Return the (x, y) coordinate for the center point of the cell that contains the specified text.  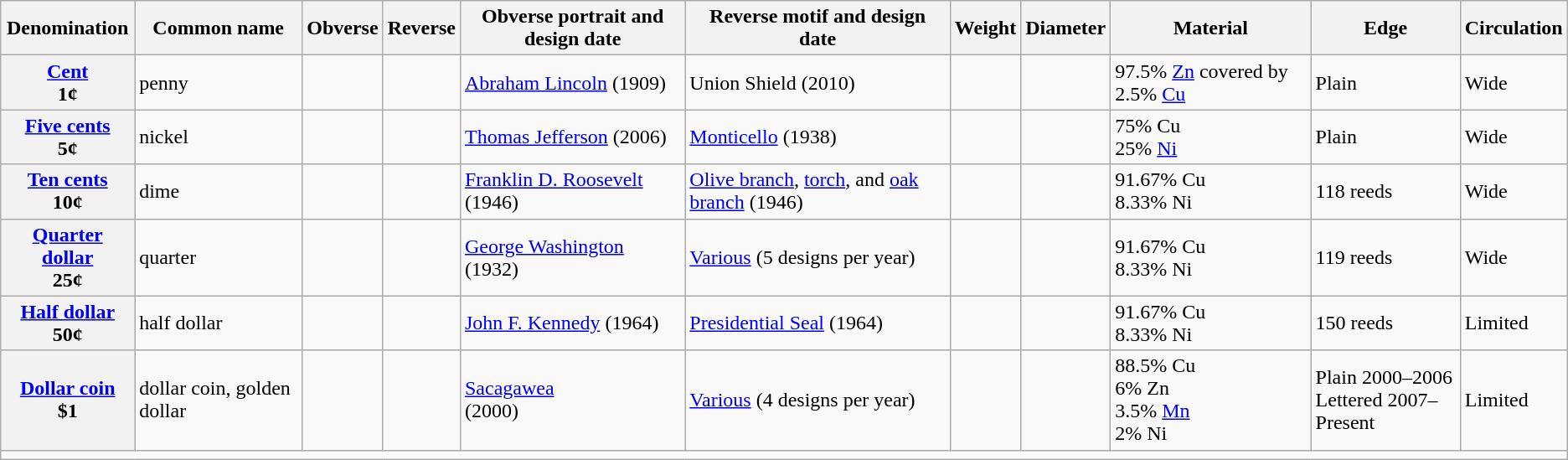
Reverse motif and design date (818, 28)
Thomas Jefferson (2006) (572, 137)
Dollar coin$1 (68, 401)
Diameter (1065, 28)
Various (5 designs per year) (818, 257)
Obverse (343, 28)
Plain 2000–2006Lettered 2007–Present (1385, 401)
quarter (219, 257)
Reverse (421, 28)
penny (219, 82)
119 reeds (1385, 257)
Material (1211, 28)
150 reeds (1385, 323)
88.5% Cu6% Zn3.5% Mn2% Ni (1211, 401)
Olive branch, torch, and oak branch (1946) (818, 191)
John F. Kennedy (1964) (572, 323)
Five cents5¢ (68, 137)
Obverse portrait and design date (572, 28)
Denomination (68, 28)
Cent1¢ (68, 82)
Franklin D. Roosevelt (1946) (572, 191)
Edge (1385, 28)
dime (219, 191)
George Washington (1932) (572, 257)
Various (4 designs per year) (818, 401)
Half dollar50¢ (68, 323)
Union Shield (2010) (818, 82)
half dollar (219, 323)
118 reeds (1385, 191)
Common name (219, 28)
Circulation (1514, 28)
Ten cents10¢ (68, 191)
Presidential Seal (1964) (818, 323)
nickel (219, 137)
97.5% Zn covered by 2.5% Cu (1211, 82)
Monticello (1938) (818, 137)
dollar coin, golden dollar (219, 401)
Abraham Lincoln (1909) (572, 82)
Quarter dollar25¢ (68, 257)
75% Cu25% Ni (1211, 137)
Weight (985, 28)
Sacagawea(2000) (572, 401)
